Find where the given text appears and provide that cell's center as [X, Y] coordinate. 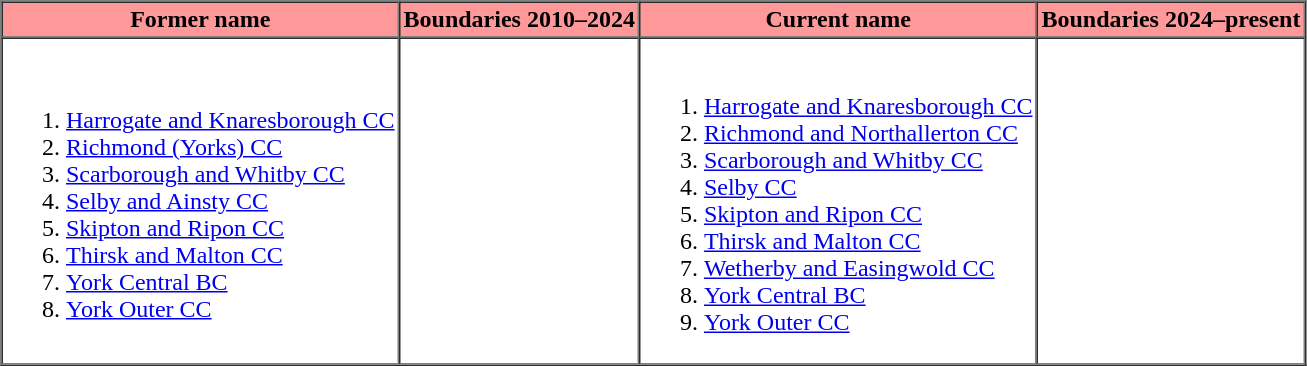
Current name [838, 20]
Boundaries 2024–present [1171, 20]
Boundaries 2010–2024 [519, 20]
Former name [201, 20]
